Locate the cell with the specified text and output its [X, Y] center coordinate. 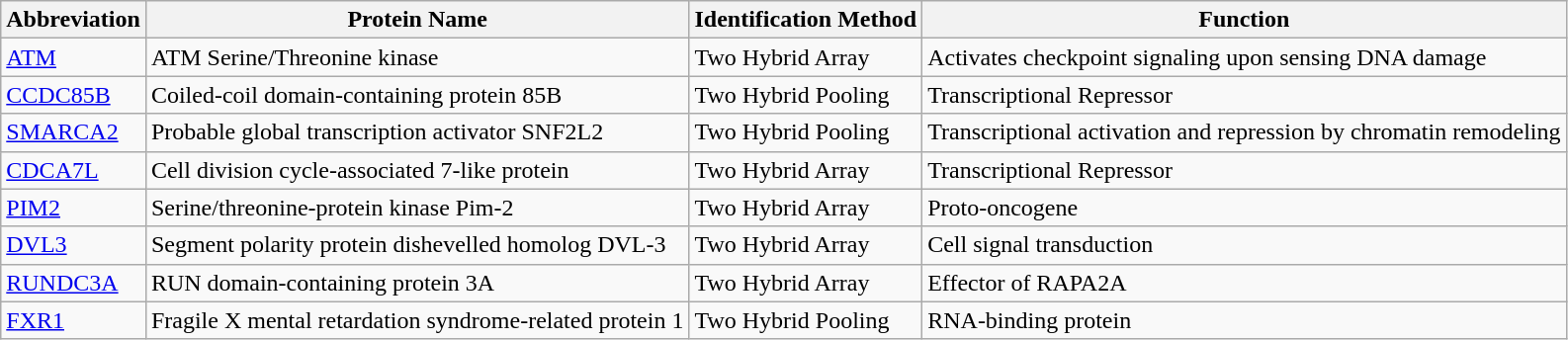
SMARCA2 [73, 132]
Segment polarity protein dishevelled homolog DVL-3 [417, 245]
Transcriptional activation and repression by chromatin remodeling [1244, 132]
Effector of RAPA2A [1244, 283]
FXR1 [73, 320]
RUN domain-containing protein 3A [417, 283]
Fragile X mental retardation syndrome-related protein 1 [417, 320]
RNA-binding protein [1244, 320]
Probable global transcription activator SNF2L2 [417, 132]
Cell signal transduction [1244, 245]
Proto-oncogene [1244, 208]
CDCA7L [73, 170]
PIM2 [73, 208]
Function [1244, 20]
Cell division cycle-associated 7-like protein [417, 170]
DVL3 [73, 245]
ATM [73, 57]
ATM Serine/Threonine kinase [417, 57]
Identification Method [806, 20]
Protein Name [417, 20]
CCDC85B [73, 95]
RUNDC3A [73, 283]
Abbreviation [73, 20]
Serine/threonine-protein kinase Pim-2 [417, 208]
Coiled-coil domain-containing protein 85B [417, 95]
Activates checkpoint signaling upon sensing DNA damage [1244, 57]
